Capture the cell that displays the provided text and extract its [x, y] central coordinate. 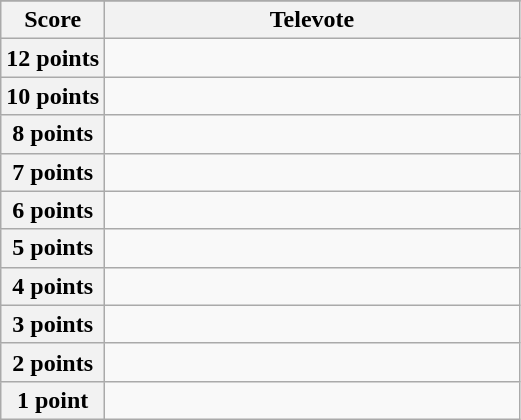
4 points [53, 286]
1 point [53, 400]
3 points [53, 324]
5 points [53, 248]
10 points [53, 96]
6 points [53, 210]
Televote [312, 20]
8 points [53, 134]
12 points [53, 58]
7 points [53, 172]
Score [53, 20]
2 points [53, 362]
